Find where the given text appears and provide that cell's center as (X, Y) coordinate. 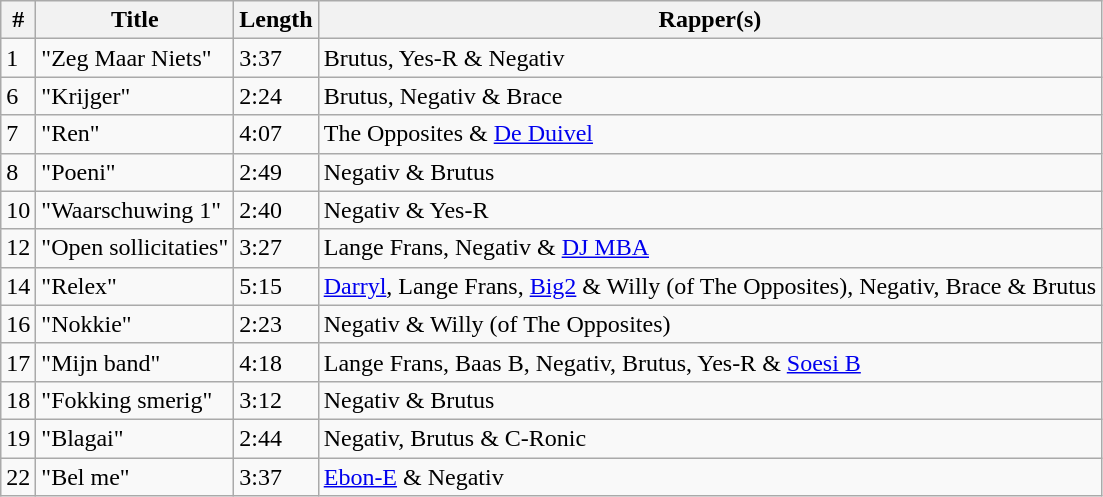
"Open sollicitaties" (135, 248)
19 (18, 438)
2:23 (276, 324)
18 (18, 400)
7 (18, 134)
Brutus, Negativ & Brace (710, 96)
Negativ & Yes-R (710, 210)
Negativ & Willy (of The Opposites) (710, 324)
Lange Frans, Baas B, Negativ, Brutus, Yes-R & Soesi B (710, 362)
"Relex" (135, 286)
"Zeg Maar Niets" (135, 58)
4:07 (276, 134)
"Nokkie" (135, 324)
Brutus, Yes-R & Negativ (710, 58)
"Poeni" (135, 172)
Rapper(s) (710, 20)
"Blagai" (135, 438)
Title (135, 20)
8 (18, 172)
14 (18, 286)
"Ren" (135, 134)
2:49 (276, 172)
Length (276, 20)
2:24 (276, 96)
"Krijger" (135, 96)
3:27 (276, 248)
5:15 (276, 286)
# (18, 20)
Ebon-E & Negativ (710, 477)
4:18 (276, 362)
17 (18, 362)
22 (18, 477)
10 (18, 210)
"Waarschuwing 1" (135, 210)
3:12 (276, 400)
Negativ, Brutus & C-Ronic (710, 438)
"Mijn band" (135, 362)
"Bel me" (135, 477)
16 (18, 324)
"Fokking smerig" (135, 400)
2:40 (276, 210)
The Opposites & De Duivel (710, 134)
Darryl, Lange Frans, Big2 & Willy (of The Opposites), Negativ, Brace & Brutus (710, 286)
2:44 (276, 438)
12 (18, 248)
6 (18, 96)
Lange Frans, Negativ & DJ MBA (710, 248)
1 (18, 58)
